Search for the cell housing the specified text and yield its (X, Y) center coordinate. 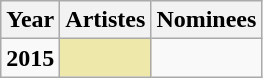
2015 (30, 58)
Artistes (106, 20)
Year (30, 20)
Nominees (206, 20)
